Locate the cell with the specified text and output its [x, y] center coordinate. 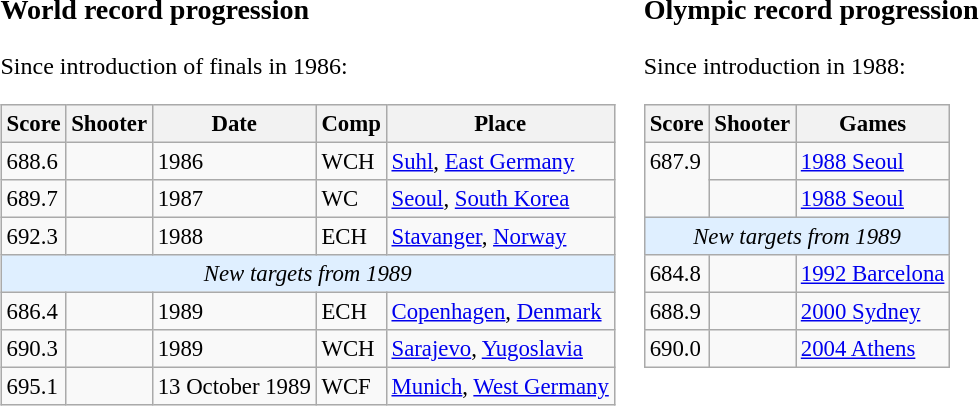
Games [873, 123]
688.9 [676, 311]
WC [351, 198]
1988 [234, 236]
684.8 [676, 274]
688.6 [34, 161]
Place [500, 123]
687.9 [676, 180]
2000 Sydney [873, 311]
Stavanger, Norway [500, 236]
Date [234, 123]
Suhl, East Germany [500, 161]
686.4 [34, 311]
689.7 [34, 198]
13 October 1989 [234, 386]
690.3 [34, 349]
690.0 [676, 349]
WCF [351, 386]
695.1 [34, 386]
1986 [234, 161]
Copenhagen, Denmark [500, 311]
1992 Barcelona [873, 274]
1987 [234, 198]
Munich, West Germany [500, 386]
2004 Athens [873, 349]
692.3 [34, 236]
Comp [351, 123]
Seoul, South Korea [500, 198]
Sarajevo, Yugoslavia [500, 349]
